Provide the (X, Y) coordinate of the cell's center where the given text is located.  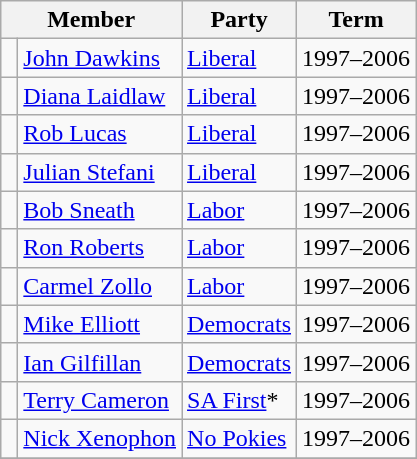
No Pokies (240, 438)
Bob Sneath (100, 210)
Party (240, 20)
Mike Elliott (100, 324)
Ian Gilfillan (100, 362)
SA First* (240, 400)
Rob Lucas (100, 134)
Member (92, 20)
Nick Xenophon (100, 438)
Term (356, 20)
Carmel Zollo (100, 286)
Ron Roberts (100, 248)
John Dawkins (100, 58)
Julian Stefani (100, 172)
Terry Cameron (100, 400)
Diana Laidlaw (100, 96)
